Search for the cell housing the specified text and yield its [x, y] center coordinate. 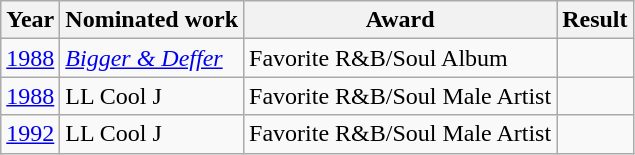
Bigger & Deffer [152, 58]
1992 [30, 134]
Result [595, 20]
Nominated work [152, 20]
Award [400, 20]
Year [30, 20]
Favorite R&B/Soul Album [400, 58]
